Extract the [X, Y] coordinate from the center of the cell holding the provided text.  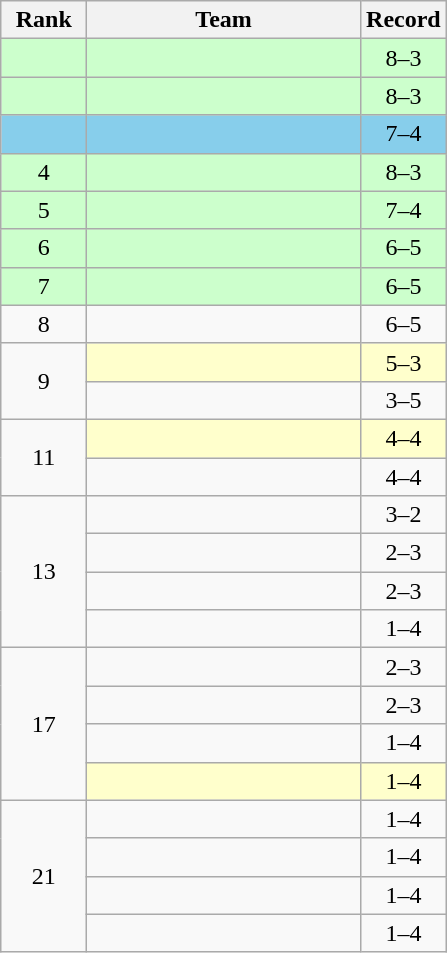
11 [44, 457]
3–2 [403, 515]
Team [224, 20]
21 [44, 876]
3–5 [403, 400]
17 [44, 724]
5 [44, 210]
6 [44, 248]
Rank [44, 20]
13 [44, 572]
Record [403, 20]
7 [44, 286]
8 [44, 324]
4 [44, 172]
9 [44, 381]
5–3 [403, 362]
